Capture the cell that displays the provided text and extract its [X, Y] central coordinate. 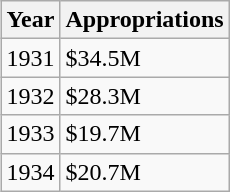
$20.7M [144, 172]
$34.5M [144, 58]
1933 [30, 134]
$28.3M [144, 96]
Appropriations [144, 20]
$19.7M [144, 134]
1932 [30, 96]
1934 [30, 172]
Year [30, 20]
1931 [30, 58]
